Pinpoint the cell where the given text exists, returning its (x, y) midpoint coordinate. 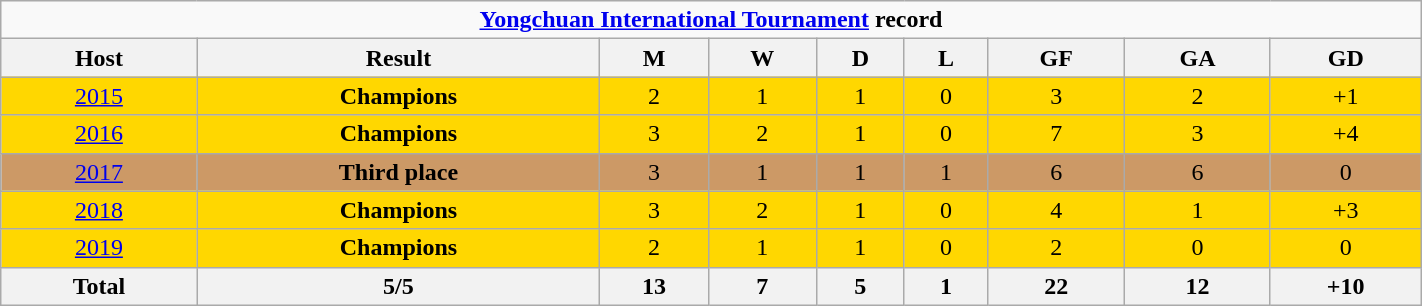
2015 (99, 96)
L (946, 58)
4 (1056, 210)
13 (654, 286)
GD (1346, 58)
Yongchuan International Tournament record (711, 20)
W (762, 58)
+10 (1346, 286)
Result (398, 58)
+1 (1346, 96)
2018 (99, 210)
Host (99, 58)
M (654, 58)
5/5 (398, 286)
+4 (1346, 134)
2016 (99, 134)
22 (1056, 286)
GF (1056, 58)
2019 (99, 248)
GA (1198, 58)
Total (99, 286)
D (860, 58)
Third place (398, 172)
+3 (1346, 210)
5 (860, 286)
2017 (99, 172)
12 (1198, 286)
